Find where the given text appears and provide that cell's center as (x, y) coordinate. 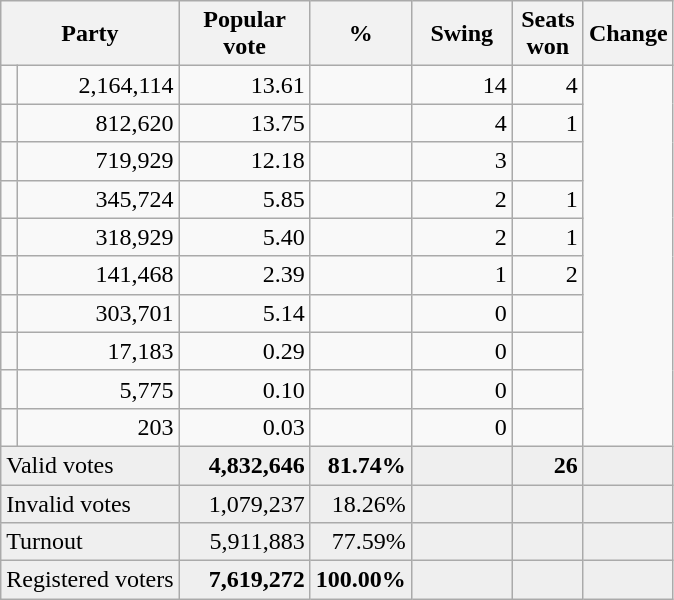
18.26% (360, 503)
Turnout (90, 542)
4,832,646 (244, 465)
3 (462, 161)
719,929 (99, 161)
Swing (462, 34)
Party (90, 34)
5.85 (244, 199)
203 (99, 427)
141,468 (99, 275)
5,911,883 (244, 542)
5.40 (244, 237)
Valid votes (90, 465)
5.14 (244, 313)
81.74% (360, 465)
17,183 (99, 351)
12.18 (244, 161)
1,079,237 (244, 503)
14 (462, 85)
812,620 (99, 123)
318,929 (99, 237)
26 (548, 465)
0.03 (244, 427)
2.39 (244, 275)
7,619,272 (244, 580)
77.59% (360, 542)
Seatswon (548, 34)
2,164,114 (99, 85)
Popular vote (244, 34)
0.10 (244, 389)
345,724 (99, 199)
13.75 (244, 123)
Registered voters (90, 580)
13.61 (244, 85)
Change (628, 34)
303,701 (99, 313)
Invalid votes (90, 503)
0.29 (244, 351)
5,775 (99, 389)
% (360, 34)
100.00% (360, 580)
